Pinpoint the cell where the given text exists, returning its [X, Y] midpoint coordinate. 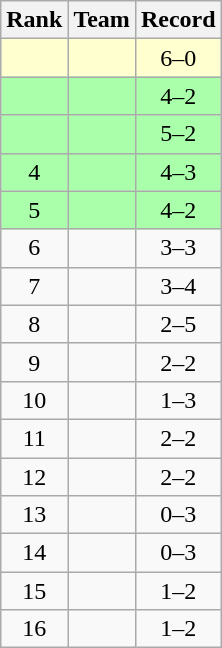
3–4 [178, 286]
11 [34, 438]
7 [34, 286]
Team [102, 20]
13 [34, 515]
5–2 [178, 134]
10 [34, 400]
Rank [34, 20]
15 [34, 591]
16 [34, 629]
2–5 [178, 324]
4 [34, 172]
9 [34, 362]
12 [34, 477]
3–3 [178, 248]
14 [34, 553]
1–3 [178, 400]
8 [34, 324]
6 [34, 248]
Record [178, 20]
5 [34, 210]
6–0 [178, 58]
4–3 [178, 172]
